Provide the (x, y) coordinate of the cell's center where the given text is located.  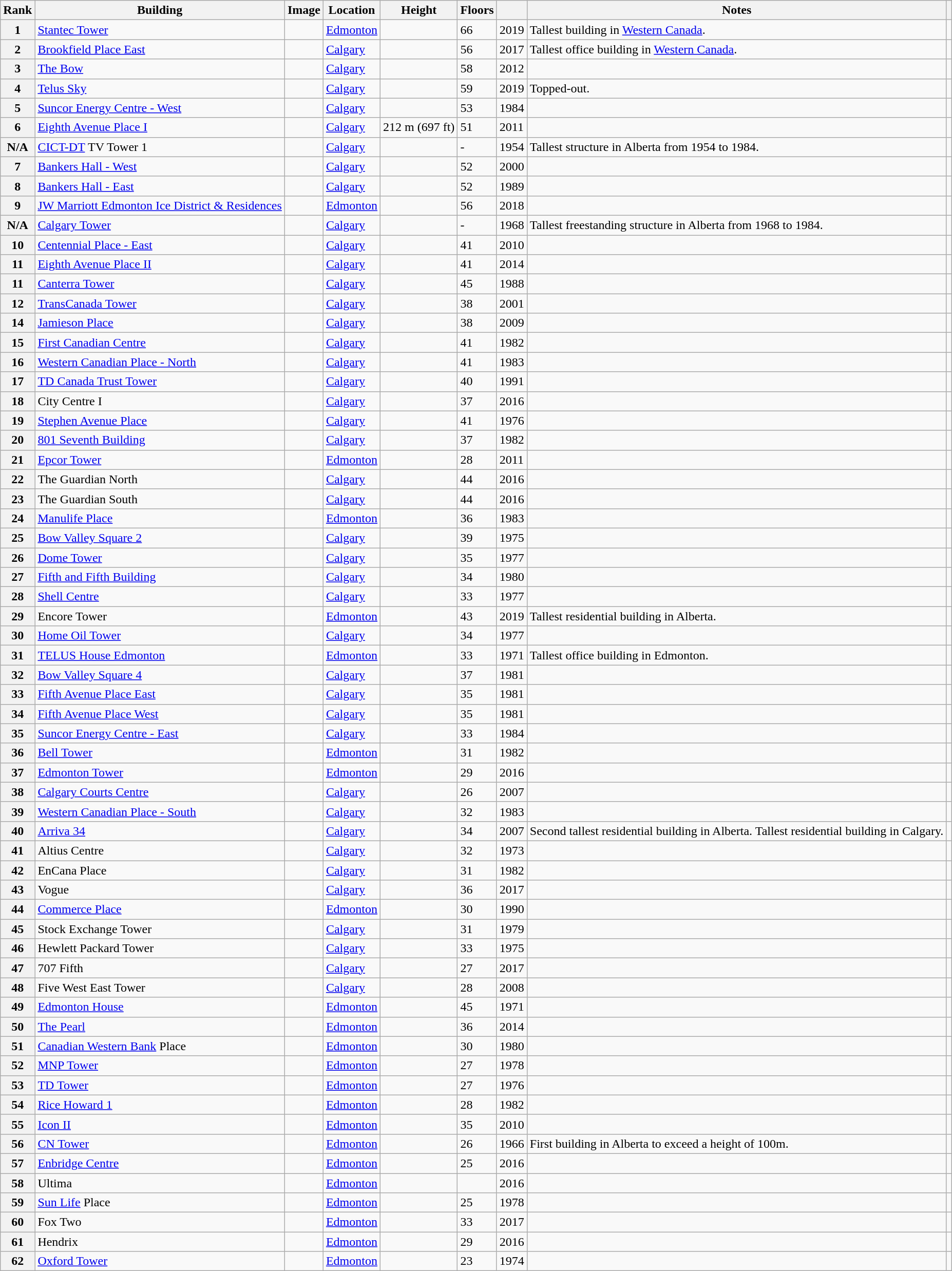
Brookfield Place East (160, 49)
48 (17, 988)
1973 (511, 850)
Canterra Tower (160, 284)
CN Tower (160, 1144)
21 (17, 460)
Floors (477, 10)
Enbridge Centre (160, 1163)
2018 (511, 205)
Rank (17, 10)
1974 (511, 1261)
Topped-out. (736, 88)
2008 (511, 988)
Edmonton House (160, 1007)
MNP Tower (160, 1066)
Encore Tower (160, 616)
Telus Sky (160, 88)
Commerce Place (160, 909)
707 Fifth (160, 968)
17 (17, 382)
12 (17, 303)
Tallest office building in Western Canada. (736, 49)
Arriva 34 (160, 831)
Fifth Avenue Place East (160, 694)
Five West East Tower (160, 988)
2012 (511, 69)
49 (17, 1007)
Image (304, 10)
Height (418, 10)
3 (17, 69)
Eighth Avenue Place I (160, 127)
24 (17, 518)
CICT-DT TV Tower 1 (160, 147)
Centennial Place - East (160, 245)
55 (17, 1124)
4 (17, 88)
Bankers Hall - East (160, 186)
TD Canada Trust Tower (160, 382)
Tallest freestanding structure in Alberta from 1968 to 1984. (736, 225)
Epcor Tower (160, 460)
42 (17, 870)
1991 (511, 382)
Bell Tower (160, 753)
First building in Alberta to exceed a height of 100m. (736, 1144)
1968 (511, 225)
The Guardian South (160, 499)
Bow Valley Square 2 (160, 538)
JW Marriott Edmonton Ice District & Residences (160, 205)
Manulife Place (160, 518)
Rice Howard 1 (160, 1105)
First Canadian Centre (160, 343)
2009 (511, 323)
Tallest building in Western Canada. (736, 30)
Vogue (160, 890)
Stock Exchange Tower (160, 929)
Altius Centre (160, 850)
62 (17, 1261)
212 m (697 ft) (418, 127)
8 (17, 186)
14 (17, 323)
Fifth and Fifth Building (160, 577)
Shell Centre (160, 597)
54 (17, 1105)
1990 (511, 909)
18 (17, 401)
20 (17, 440)
Suncor Energy Centre - East (160, 733)
Tallest office building in Edmonton. (736, 655)
9 (17, 205)
66 (477, 30)
Second tallest residential building in Alberta. Tallest residential building in Calgary. (736, 831)
Hewlett Packard Tower (160, 948)
1 (17, 30)
1979 (511, 929)
Tallest residential building in Alberta. (736, 616)
61 (17, 1242)
50 (17, 1027)
Western Canadian Place - South (160, 811)
Tallest structure in Alberta from 1954 to 1984. (736, 147)
Bow Valley Square 4 (160, 675)
Oxford Tower (160, 1261)
Icon II (160, 1124)
Hendrix (160, 1242)
The Guardian North (160, 479)
Dome Tower (160, 557)
16 (17, 362)
47 (17, 968)
1966 (511, 1144)
57 (17, 1163)
1989 (511, 186)
15 (17, 343)
Western Canadian Place - North (160, 362)
Eighth Avenue Place II (160, 264)
46 (17, 948)
Building (160, 10)
22 (17, 479)
1988 (511, 284)
Stantec Tower (160, 30)
Ultima (160, 1183)
7 (17, 166)
Stephen Avenue Place (160, 421)
City Centre I (160, 401)
Canadian Western Bank Place (160, 1046)
5 (17, 108)
Location (351, 10)
Calgary Tower (160, 225)
Sun Life Place (160, 1203)
801 Seventh Building (160, 440)
The Bow (160, 69)
TransCanada Tower (160, 303)
1954 (511, 147)
19 (17, 421)
Home Oil Tower (160, 636)
2000 (511, 166)
6 (17, 127)
TD Tower (160, 1085)
Fox Two (160, 1222)
Bankers Hall - West (160, 166)
The Pearl (160, 1027)
EnCana Place (160, 870)
Jamieson Place (160, 323)
Fifth Avenue Place West (160, 714)
2 (17, 49)
Calgary Courts Centre (160, 792)
TELUS House Edmonton (160, 655)
2001 (511, 303)
Edmonton Tower (160, 772)
Notes (736, 10)
60 (17, 1222)
Suncor Energy Centre - West (160, 108)
10 (17, 245)
